Pinpoint the cell where the given text exists, returning its (X, Y) midpoint coordinate. 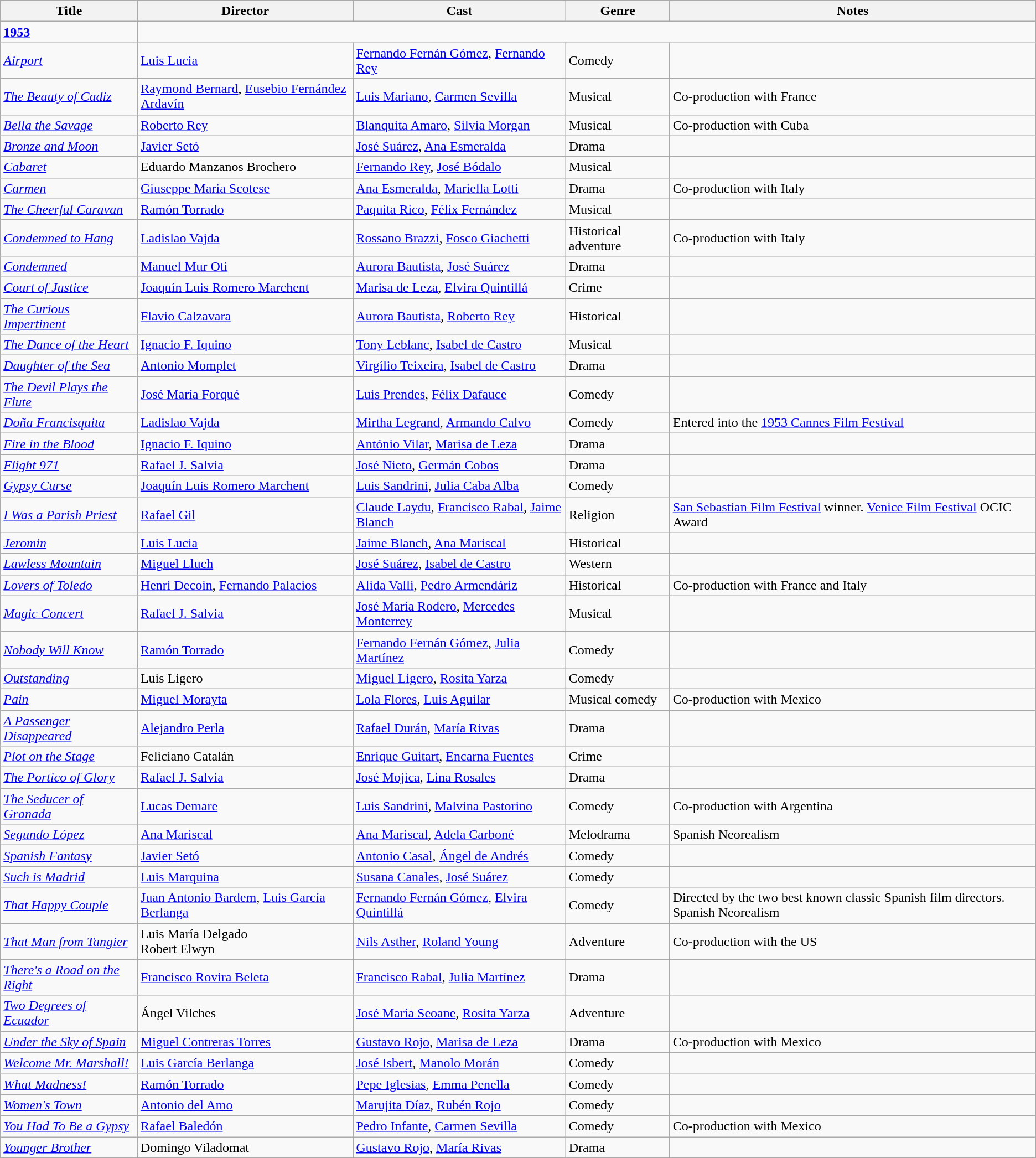
Paquita Rico, Félix Fernández (459, 209)
Luis Sandrini, Malvina Pastorino (459, 806)
José Nieto, Germán Cobos (459, 465)
Welcome Mr. Marshall! (69, 1063)
Condemned (69, 266)
Ángel Vilches (245, 1013)
Antonio Casal, Ángel de Andrés (459, 856)
Mirtha Legrand, Armando Calvo (459, 423)
Fernando Fernán Gómez, Julia Martínez (459, 650)
Luis María Delgado Robert Elwyn (245, 941)
Claude Laydu, Francisco Rabal, Jaime Blanch (459, 515)
Ana Mariscal, Adela Carboné (459, 835)
Manuel Mur Oti (245, 266)
António Vilar, Marisa de Leza (459, 444)
Condemned to Hang (69, 238)
Gustavo Rojo, María Rivas (459, 1147)
Daughter of the Sea (69, 366)
The Portico of Glory (69, 778)
The Dance of the Heart (69, 345)
Cabaret (69, 167)
Luis Marquina (245, 877)
Rossano Brazzi, Fosco Giachetti (459, 238)
Ana Esmeralda, Mariella Lotti (459, 188)
That Man from Tangier (69, 941)
Tony Leblanc, Isabel de Castro (459, 345)
Virgílio Teixeira, Isabel de Castro (459, 366)
Luis García Berlanga (245, 1063)
Pepe Iglesias, Emma Penella (459, 1084)
Pain (69, 699)
Aurora Bautista, José Suárez (459, 266)
Domingo Viladomat (245, 1147)
Miguel Contreras Torres (245, 1042)
Lovers of Toledo (69, 585)
Cast (459, 11)
Giuseppe Maria Scotese (245, 188)
Court of Justice (69, 287)
Co-production with France (852, 96)
Gustavo Rojo, Marisa de Leza (459, 1042)
San Sebastian Film Festival winner. Venice Film Festival OCIC Award (852, 515)
Directed by the two best known classic Spanish film directors. Spanish Neorealism (852, 906)
Lucas Demare (245, 806)
José María Rodero, Mercedes Monterrey (459, 613)
Raymond Bernard, Eusebio Fernández Ardavín (245, 96)
Eduardo Manzanos Brochero (245, 167)
Marisa de Leza, Elvira Quintillá (459, 287)
Alejandro Perla (245, 727)
The Seducer of Granada (69, 806)
The Beauty of Cadiz (69, 96)
Juan Antonio Bardem, Luis García Berlanga (245, 906)
Outstanding (69, 678)
Lola Flores, Luis Aguilar (459, 699)
Pedro Infante, Carmen Sevilla (459, 1126)
Francisco Rabal, Julia Martínez (459, 978)
Bella the Savage (69, 125)
Roberto Rey (245, 125)
Two Degrees of Ecuador (69, 1013)
Susana Canales, José Suárez (459, 877)
Religion (618, 515)
Under the Sky of Spain (69, 1042)
Melodrama (618, 835)
Miguel Lluch (245, 564)
Aurora Bautista, Roberto Rey (459, 316)
Notes (852, 11)
Francisco Rovira Beleta (245, 978)
Blanquita Amaro, Silvia Morgan (459, 125)
The Curious Impertinent (69, 316)
A Passenger Disappeared (69, 727)
I Was a Parish Priest (69, 515)
Marujita Díaz, Rubén Rojo (459, 1105)
Nils Asther, Roland Young (459, 941)
Segundo López (69, 835)
Co-production with Cuba (852, 125)
Bronze and Moon (69, 146)
That Happy Couple (69, 906)
José Suárez, Isabel de Castro (459, 564)
Rafael Gil (245, 515)
José Suárez, Ana Esmeralda (459, 146)
José María Seoane, Rosita Yarza (459, 1013)
Luis Sandrini, Julia Caba Alba (459, 486)
Enrique Guitart, Encarna Fuentes (459, 757)
Jaime Blanch, Ana Mariscal (459, 543)
Title (69, 11)
Younger Brother (69, 1147)
Alida Valli, Pedro Armendáriz (459, 585)
Rafael Baledón (245, 1126)
Feliciano Catalán (245, 757)
Co-production with the US (852, 941)
Spanish Neorealism (852, 835)
Luis Mariano, Carmen Sevilla (459, 96)
Historical adventure (618, 238)
José María Forqué (245, 394)
What Madness! (69, 1084)
Western (618, 564)
Women's Town (69, 1105)
Antonio del Amo (245, 1105)
Fernando Fernán Gómez, Fernando Rey (459, 61)
Spanish Fantasy (69, 856)
Fernando Rey, José Bódalo (459, 167)
Antonio Momplet (245, 366)
Carmen (69, 188)
Co-production with France and Italy (852, 585)
Plot on the Stage (69, 757)
Ana Mariscal (245, 835)
Musical comedy (618, 699)
Lawless Mountain (69, 564)
1953 (69, 32)
There's a Road on the Right (69, 978)
The Devil Plays the Flute (69, 394)
Such is Madrid (69, 877)
The Cheerful Caravan (69, 209)
Co-production with Argentina (852, 806)
Nobody Will Know (69, 650)
Airport (69, 61)
Rafael Durán, María Rivas (459, 727)
Miguel Morayta (245, 699)
Fernando Fernán Gómez, Elvira Quintillá (459, 906)
Miguel Ligero, Rosita Yarza (459, 678)
Genre (618, 11)
Magic Concert (69, 613)
Luis Ligero (245, 678)
Flight 971 (69, 465)
Luis Prendes, Félix Dafauce (459, 394)
You Had To Be a Gypsy (69, 1126)
Director (245, 11)
Gypsy Curse (69, 486)
Flavio Calzavara (245, 316)
José Isbert, Manolo Morán (459, 1063)
Entered into the 1953 Cannes Film Festival (852, 423)
Fire in the Blood (69, 444)
Henri Decoin, Fernando Palacios (245, 585)
José Mojica, Lina Rosales (459, 778)
Doña Francisquita (69, 423)
Jeromin (69, 543)
